Find where the given text appears and provide that cell's center as [x, y] coordinate. 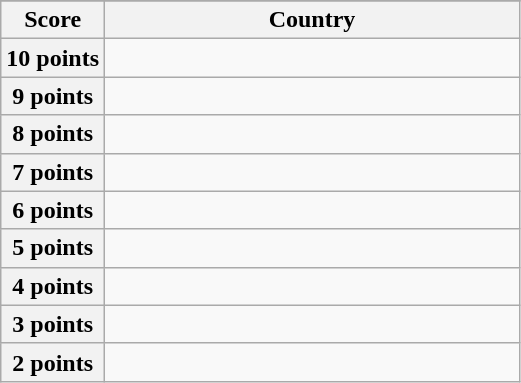
5 points [53, 248]
7 points [53, 172]
6 points [53, 210]
2 points [53, 362]
9 points [53, 96]
8 points [53, 134]
Country [312, 20]
Score [53, 20]
4 points [53, 286]
3 points [53, 324]
10 points [53, 58]
